Scan for the cell matching the given text and deliver its (X, Y) coordinate at center. 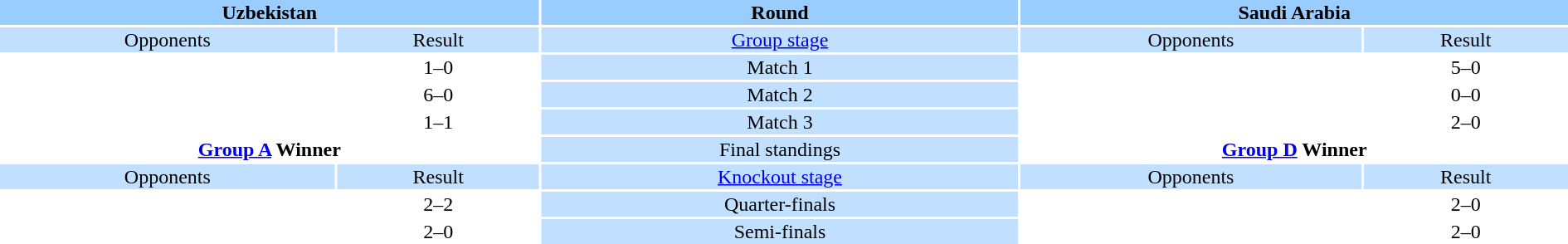
1–1 (438, 122)
5–0 (1465, 67)
Match 2 (780, 95)
Group D Winner (1294, 149)
Final standings (780, 149)
Knockout stage (780, 177)
Group stage (780, 40)
0–0 (1465, 95)
Saudi Arabia (1294, 12)
1–0 (438, 67)
Match 3 (780, 122)
Group A Winner (270, 149)
Round (780, 12)
Semi-finals (780, 232)
2–2 (438, 204)
6–0 (438, 95)
Uzbekistan (270, 12)
Match 1 (780, 67)
Quarter-finals (780, 204)
